Provide the [x, y] coordinate of the cell's center where the given text is located.  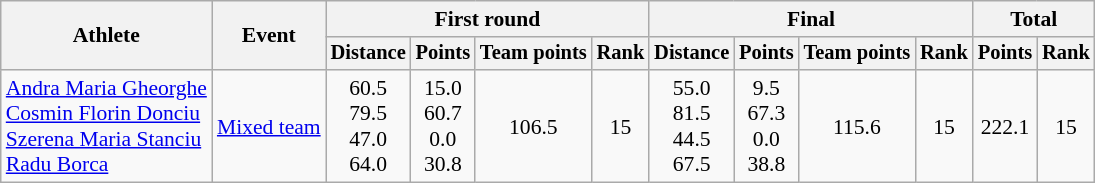
Andra Maria GheorgheCosmin Florin DonciuSzerena Maria StanciuRadu Borca [106, 126]
Athlete [106, 36]
Total [1034, 19]
Event [269, 36]
Mixed team [269, 126]
55.081.544.567.5 [692, 126]
First round [488, 19]
15.060.70.030.8 [443, 126]
Final [811, 19]
222.1 [1005, 126]
9.5 67.30.038.8 [766, 126]
60.579.547.064.0 [368, 126]
115.6 [858, 126]
106.5 [534, 126]
